Detect which cell encompasses the target text, then output its [x, y] center coordinate. 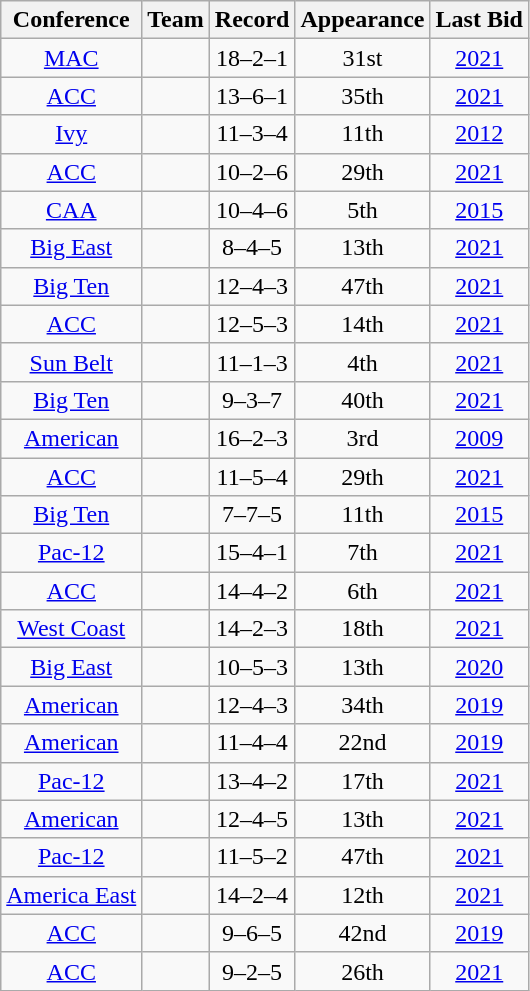
13–4–2 [252, 781]
12–4–5 [252, 819]
6th [362, 591]
11–5–2 [252, 857]
10–4–6 [252, 210]
Conference [72, 20]
7th [362, 553]
11–3–4 [252, 134]
18th [362, 629]
7–7–5 [252, 515]
14th [362, 324]
17th [362, 781]
8–4–5 [252, 248]
34th [362, 705]
35th [362, 96]
11–5–4 [252, 477]
10–5–3 [252, 667]
16–2–3 [252, 438]
MAC [72, 58]
15–4–1 [252, 553]
Sun Belt [72, 362]
America East [72, 895]
5th [362, 210]
9–3–7 [252, 400]
11–4–4 [252, 743]
14–2–3 [252, 629]
2009 [479, 438]
18–2–1 [252, 58]
2020 [479, 667]
42nd [362, 933]
9–2–5 [252, 971]
13–6–1 [252, 96]
West Coast [72, 629]
Team [176, 20]
Ivy [72, 134]
2012 [479, 134]
22nd [362, 743]
4th [362, 362]
12–5–3 [252, 324]
Last Bid [479, 20]
Record [252, 20]
CAA [72, 210]
14–4–2 [252, 591]
11–1–3 [252, 362]
Appearance [362, 20]
31st [362, 58]
12th [362, 895]
14–2–4 [252, 895]
3rd [362, 438]
9–6–5 [252, 933]
26th [362, 971]
40th [362, 400]
10–2–6 [252, 172]
